Return [x, y] of the center of cell containing provided text 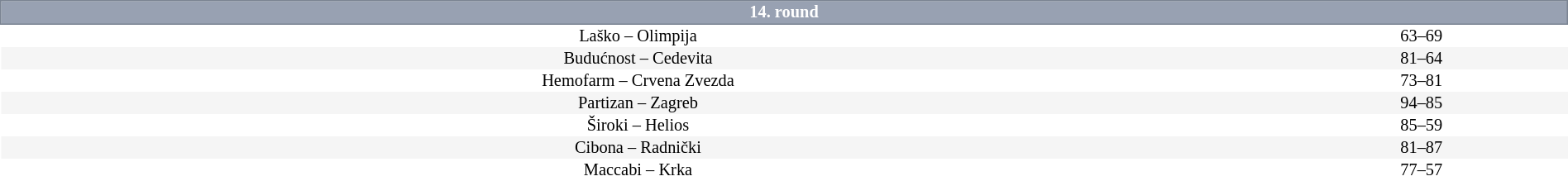
Široki – Helios [638, 126]
14. round [784, 12]
63–69 [1421, 36]
Hemofarm – Crvena Zvezda [638, 81]
85–59 [1421, 126]
73–81 [1421, 81]
Budućnost – Cedevita [638, 58]
Maccabi – Krka [638, 170]
94–85 [1421, 102]
Partizan – Zagreb [638, 102]
77–57 [1421, 170]
81–64 [1421, 58]
Cibona – Radnički [638, 147]
81–87 [1421, 147]
Laško – Olimpija [638, 36]
